Detect which cell encompasses the target text, then output its [X, Y] center coordinate. 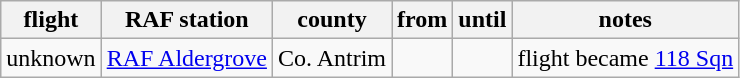
from [422, 20]
flight [51, 20]
unknown [51, 58]
RAF station [186, 20]
until [482, 20]
notes [626, 20]
Co. Antrim [332, 58]
county [332, 20]
RAF Aldergrove [186, 58]
flight became 118 Sqn [626, 58]
